Find where the given text appears and provide that cell's center as [x, y] coordinate. 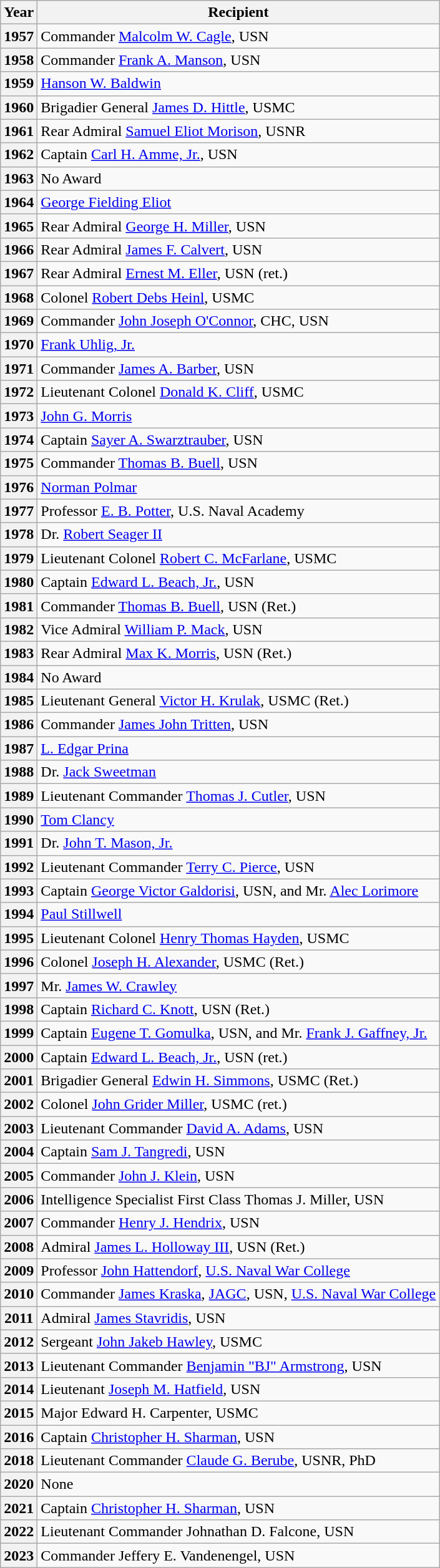
Commander Thomas B. Buell, USN [238, 463]
Lieutenant General Victor H. Krulak, USMC (Ret.) [238, 701]
1998 [19, 1009]
2018 [19, 1461]
1982 [19, 629]
Colonel Robert Debs Heinl, USMC [238, 298]
Lieutenant Commander Terry C. Pierce, USN [238, 867]
1973 [19, 416]
Captain Sam J. Tangredi, USN [238, 1152]
2016 [19, 1436]
1971 [19, 369]
1988 [19, 772]
Major Edward H. Carpenter, USMC [238, 1413]
1993 [19, 891]
Captain George Victor Galdorisi, USN, and Mr. Alec Lorimore [238, 891]
Dr. John T. Mason, Jr. [238, 843]
Commander Thomas B. Buell, USN (Ret.) [238, 606]
Commander John J. Klein, USN [238, 1176]
Norman Polmar [238, 487]
Brigadier General Edwin H. Simmons, USMC (Ret.) [238, 1081]
None [238, 1484]
Rear Admiral Ernest M. Eller, USN (ret.) [238, 273]
Admiral James Stavridis, USN [238, 1318]
1975 [19, 463]
Intelligence Specialist First Class Thomas J. Miller, USN [238, 1199]
2011 [19, 1318]
1966 [19, 249]
Frank Uhlig, Jr. [238, 345]
1977 [19, 511]
2006 [19, 1199]
Lieutenant Commander Johnathan D. Falcone, USN [238, 1532]
Admiral James L. Holloway III, USN (Ret.) [238, 1247]
Rear Admiral Samuel Eliot Morison, USNR [238, 131]
Commander James A. Barber, USN [238, 369]
2003 [19, 1128]
Commander James John Tritten, USN [238, 725]
1972 [19, 392]
2001 [19, 1081]
2023 [19, 1556]
1965 [19, 226]
1992 [19, 867]
1974 [19, 440]
Captain Sayer A. Swarztrauber, USN [238, 440]
Lieutenant Commander Thomas J. Cutler, USN [238, 796]
1968 [19, 298]
1996 [19, 962]
Captain Edward L. Beach, Jr., USN [238, 582]
1980 [19, 582]
1987 [19, 748]
2005 [19, 1176]
Rear Admiral George H. Miller, USN [238, 226]
Dr. Robert Seager II [238, 535]
1984 [19, 677]
Vice Admiral William P. Mack, USN [238, 629]
2020 [19, 1484]
2015 [19, 1413]
Lieutenant Colonel Donald K. Cliff, USMC [238, 392]
Lieutenant Commander Claude G. Berube, USNR, PhD [238, 1461]
1994 [19, 914]
2009 [19, 1270]
Hanson W. Baldwin [238, 84]
1999 [19, 1033]
2000 [19, 1057]
1967 [19, 273]
Recipient [238, 12]
Lieutenant Colonel Henry Thomas Hayden, USMC [238, 938]
1990 [19, 820]
1959 [19, 84]
Captain Edward L. Beach, Jr., USN (ret.) [238, 1057]
2002 [19, 1105]
2012 [19, 1342]
Captain Richard C. Knott, USN (Ret.) [238, 1009]
1981 [19, 606]
1969 [19, 321]
John G. Morris [238, 416]
Mr. James W. Crawley [238, 985]
1978 [19, 535]
Year [19, 12]
L. Edgar Prina [238, 748]
Rear Admiral James F. Calvert, USN [238, 249]
1986 [19, 725]
2010 [19, 1294]
1961 [19, 131]
George Fielding Eliot [238, 202]
1989 [19, 796]
Paul Stillwell [238, 914]
1964 [19, 202]
Commander Jeffery E. Vandenengel, USN [238, 1556]
Brigadier General James D. Hittle, USMC [238, 107]
Colonel John Grider Miller, USMC (ret.) [238, 1105]
1970 [19, 345]
Dr. Jack Sweetman [238, 772]
1979 [19, 558]
Captain Eugene T. Gomulka, USN, and Mr. Frank J. Gaffney, Jr. [238, 1033]
2004 [19, 1152]
2022 [19, 1532]
1958 [19, 60]
Lieutenant Colonel Robert C. McFarlane, USMC [238, 558]
Commander John Joseph O'Connor, CHC, USN [238, 321]
1963 [19, 178]
Commander James Kraska, JAGC, USN, U.S. Naval War College [238, 1294]
2021 [19, 1508]
Lieutenant Commander David A. Adams, USN [238, 1128]
Commander Frank A. Manson, USN [238, 60]
Sergeant John Jakeb Hawley, USMC [238, 1342]
Commander Malcolm W. Cagle, USN [238, 36]
Professor E. B. Potter, U.S. Naval Academy [238, 511]
Tom Clancy [238, 820]
Colonel Joseph H. Alexander, USMC (Ret.) [238, 962]
Lieutenant Commander Benjamin "BJ" Armstrong, USN [238, 1365]
1985 [19, 701]
Professor John Hattendorf, U.S. Naval War College [238, 1270]
1976 [19, 487]
1995 [19, 938]
Captain Carl H. Amme, Jr., USN [238, 155]
1962 [19, 155]
2014 [19, 1389]
Commander Henry J. Hendrix, USN [238, 1223]
1983 [19, 653]
2013 [19, 1365]
Lieutenant Joseph M. Hatfield, USN [238, 1389]
Rear Admiral Max K. Morris, USN (Ret.) [238, 653]
1960 [19, 107]
1997 [19, 985]
1991 [19, 843]
1957 [19, 36]
2008 [19, 1247]
2007 [19, 1223]
